Search for the cell housing the specified text and yield its [X, Y] center coordinate. 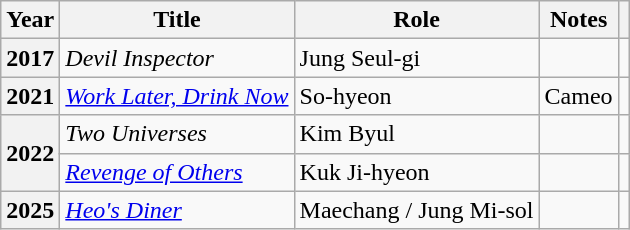
Revenge of Others [177, 172]
Year [30, 20]
Title [177, 20]
2025 [30, 210]
Heo's Diner [177, 210]
Devil Inspector [177, 58]
Maechang / Jung Mi-sol [416, 210]
2022 [30, 153]
2021 [30, 96]
Cameo [578, 96]
Role [416, 20]
Jung Seul-gi [416, 58]
Work Later, Drink Now [177, 96]
So-hyeon [416, 96]
Kuk Ji-hyeon [416, 172]
Two Universes [177, 134]
2017 [30, 58]
Kim Byul [416, 134]
Notes [578, 20]
